Return (X, Y) of the center of cell containing provided text 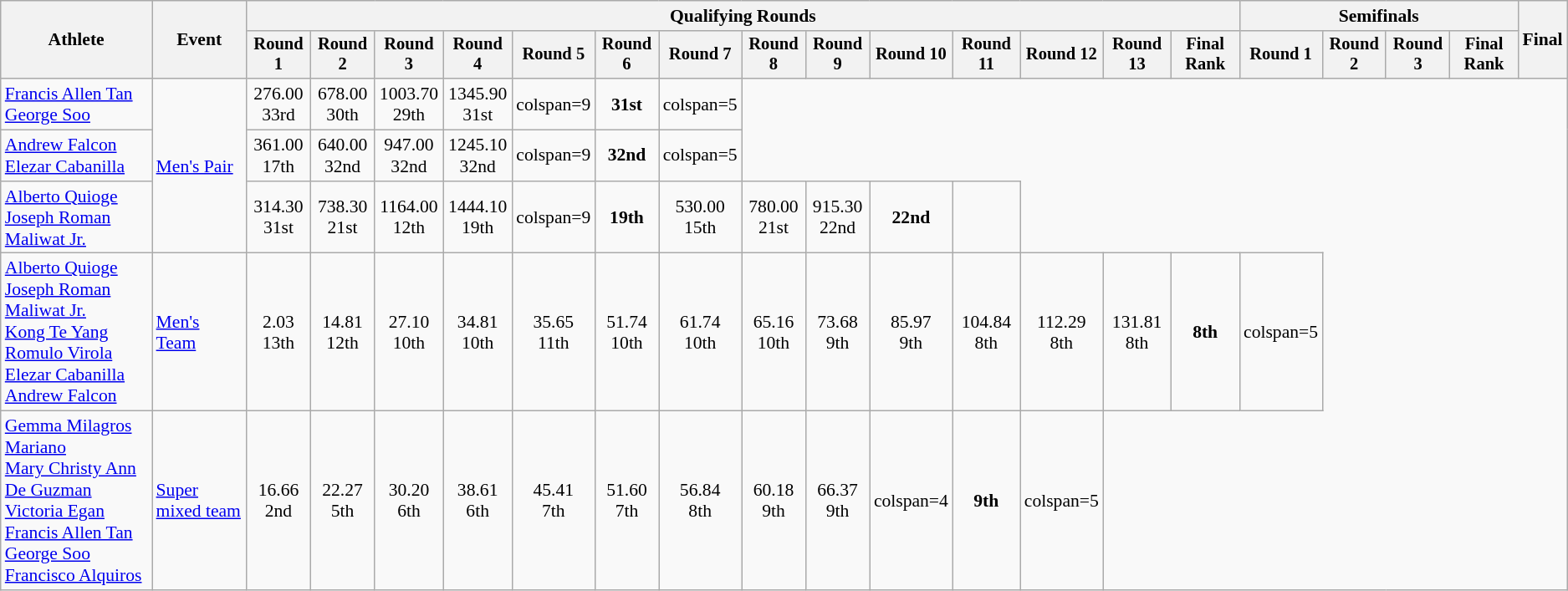
60.18 9th (774, 501)
27.10 10th (409, 333)
1345.90 31st (478, 104)
Round 9 (838, 55)
1444.10 19th (478, 217)
678.00 30th (343, 104)
colspan=4 (912, 501)
131.81 8th (1137, 333)
Men's Team (199, 333)
Round 4 (478, 55)
16.66 2nd (279, 501)
2.03 13th (279, 333)
Round 5 (554, 55)
276.00 33rd (279, 104)
1164.00 12th (409, 217)
Qualifying Rounds (743, 16)
8th (1205, 333)
32nd (626, 155)
38.61 6th (478, 501)
19th (626, 217)
Final (1542, 40)
1245.10 32nd (478, 155)
738.30 21st (343, 217)
314.30 31st (279, 217)
51.60 7th (626, 501)
Round 11 (987, 55)
1003.70 29th (409, 104)
Round 13 (1137, 55)
Andrew FalconElezar Cabanilla (77, 155)
9th (987, 501)
Round 8 (774, 55)
Alberto QuiogeJoseph Roman Maliwat Jr. (77, 217)
61.74 10th (701, 333)
947.00 32nd (409, 155)
22nd (912, 217)
56.84 8th (701, 501)
31st (626, 104)
35.65 11th (554, 333)
Round 12 (1062, 55)
22.27 5th (343, 501)
Event (199, 40)
14.81 12th (343, 333)
Athlete (77, 40)
51.74 10th (626, 333)
Francis Allen TanGeorge Soo (77, 104)
Alberto QuiogeJoseph Roman Maliwat Jr.Kong Te YangRomulo VirolaElezar CabanillaAndrew Falcon (77, 333)
915.30 22nd (838, 217)
66.37 9th (838, 501)
Gemma Milagros MarianoMary Christy Ann De GuzmanVictoria EganFrancis Allen TanGeorge SooFrancisco Alquiros (77, 501)
Round 6 (626, 55)
530.00 15th (701, 217)
Super mixed team (199, 501)
45.41 7th (554, 501)
640.00 32nd (343, 155)
Round 10 (912, 55)
30.20 6th (409, 501)
361.00 17th (279, 155)
65.16 10th (774, 333)
Round 7 (701, 55)
112.29 8th (1062, 333)
Men's Pair (199, 166)
Semifinals (1378, 16)
73.68 9th (838, 333)
34.81 10th (478, 333)
85.97 9th (912, 333)
780.00 21st (774, 217)
104.84 8th (987, 333)
